Scan for the cell matching the given text and deliver its (X, Y) coordinate at center. 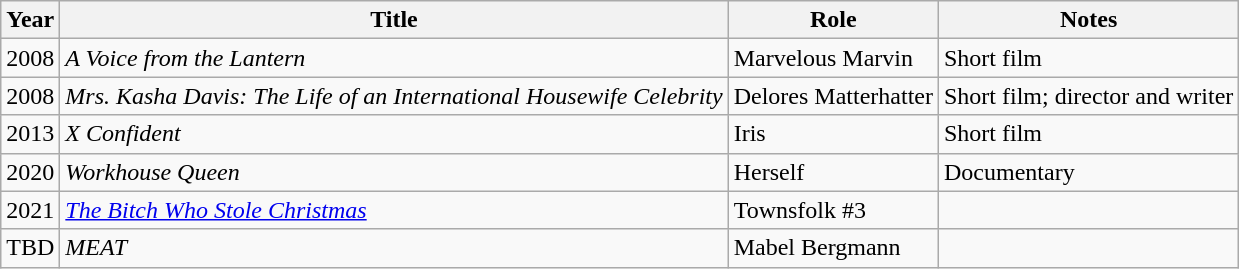
Role (833, 20)
2021 (30, 210)
Mrs. Kasha Davis: The Life of an International Housewife Celebrity (394, 96)
TBD (30, 248)
Delores Matterhatter (833, 96)
X Confident (394, 134)
Short film; director and writer (1088, 96)
2020 (30, 172)
Marvelous Marvin (833, 58)
A Voice from the Lantern (394, 58)
2013 (30, 134)
Mabel Bergmann (833, 248)
MEAT (394, 248)
Title (394, 20)
Documentary (1088, 172)
Year (30, 20)
Herself (833, 172)
Townsfolk #3 (833, 210)
The Bitch Who Stole Christmas (394, 210)
Workhouse Queen (394, 172)
Iris (833, 134)
Notes (1088, 20)
